Identify which cell holds the provided text, then report its (X, Y) central coordinate. 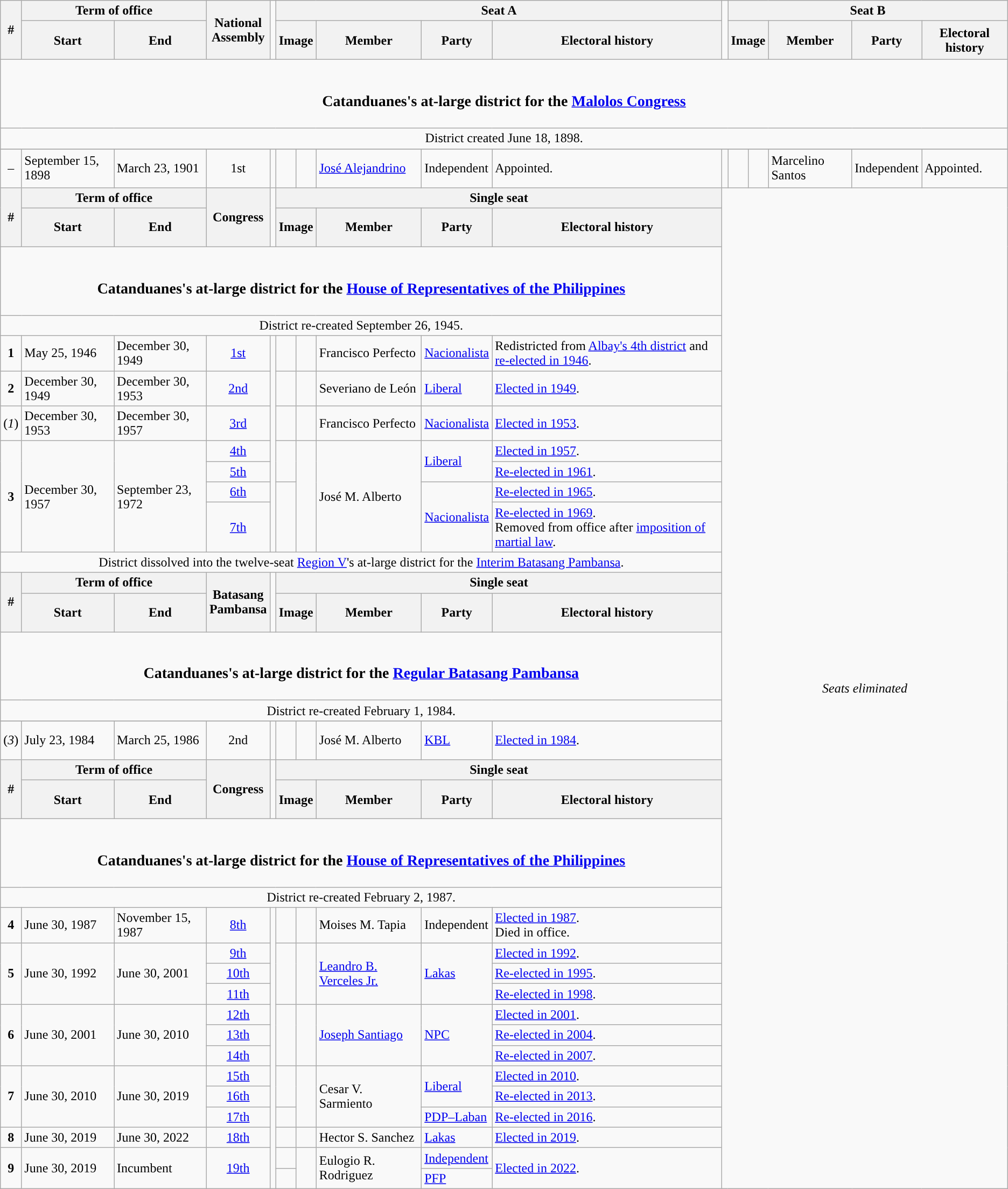
Re-elected in 2007. (607, 1055)
Elected in 1957. (607, 451)
District re-created February 2, 1987. (361, 898)
Seat A (499, 11)
15th (238, 1076)
Elected in 1953. (607, 423)
Re-elected in 1969.Removed from office after imposition of martial law. (607, 527)
13th (238, 1035)
8th (238, 925)
March 25, 1986 (160, 740)
12th (238, 1015)
Re-elected in 2016. (607, 1117)
Elected in 2019. (607, 1137)
District re-created September 26, 1945. (361, 325)
6 (11, 1035)
District dissolved into the twelve-seat Region V's at-large district for the Interim Batasang Pambansa. (361, 562)
5 (11, 974)
May 25, 1946 (68, 353)
Elected in 2010. (607, 1076)
Catanduanes's at-large district for the Regular Batasang Pambansa (361, 666)
Hector S. Sanchez (369, 1137)
17th (238, 1117)
June 30, 2022 (160, 1137)
14th (238, 1055)
BatasangPambansa (238, 602)
September 23, 1972 (160, 496)
Re-elected in 2013. (607, 1096)
18th (238, 1137)
District re-created February 1, 1984. (361, 710)
(1) (11, 423)
6th (238, 492)
4th (238, 451)
Re-elected in 1998. (607, 994)
19th (238, 1168)
Leandro B. Verceles Jr. (369, 974)
(3) (11, 740)
9 (11, 1168)
7th (238, 527)
16th (238, 1096)
Elected in 1949. (607, 388)
Catanduanes's at-large district for the Malolos Congress (504, 94)
10th (238, 974)
NationalAssembly (238, 30)
Redistricted from Albay's 4th district and re-elected in 1946. (607, 353)
Joseph Santiago (369, 1035)
4 (11, 925)
Incumbent (160, 1168)
September 15, 1898 (68, 168)
Eulogio R. Rodriguez (369, 1168)
June 30, 1992 (68, 974)
Re-elected in 1961. (607, 472)
11th (238, 994)
District created June 18, 1898. (504, 138)
Severiano de León (369, 388)
November 15, 1987 (160, 925)
Elected in 1992. (607, 953)
Elected in 1984. (607, 740)
– (11, 168)
7 (11, 1096)
Re-elected in 1995. (607, 974)
Elected in 2022. (607, 1168)
9th (238, 953)
Seat B (868, 11)
José Alejandrino (369, 168)
Elected in 2001. (607, 1015)
Seats eliminated (865, 688)
Elected in 1987.Died in office. (607, 925)
8 (11, 1137)
Re-elected in 2004. (607, 1035)
PDP–Laban (457, 1117)
5th (238, 472)
June 30, 1987 (68, 925)
NPC (457, 1035)
PFP (457, 1178)
1 (11, 353)
3 (11, 496)
3rd (238, 423)
Re-elected in 1965. (607, 492)
Cesar V. Sarmiento (369, 1096)
Moises M. Tapia (369, 925)
March 23, 1901 (160, 168)
KBL (457, 740)
2 (11, 388)
Marcelino Santos (810, 168)
July 23, 1984 (68, 740)
